Return the (x, y) coordinate for the center point of the cell that contains the specified text.  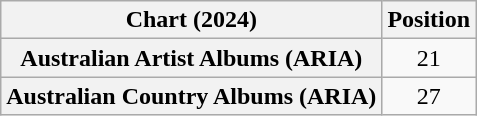
Chart (2024) (192, 20)
Australian Artist Albums (ARIA) (192, 58)
21 (429, 58)
Position (429, 20)
Australian Country Albums (ARIA) (192, 96)
27 (429, 96)
